Search for the cell housing the specified text and yield its (x, y) center coordinate. 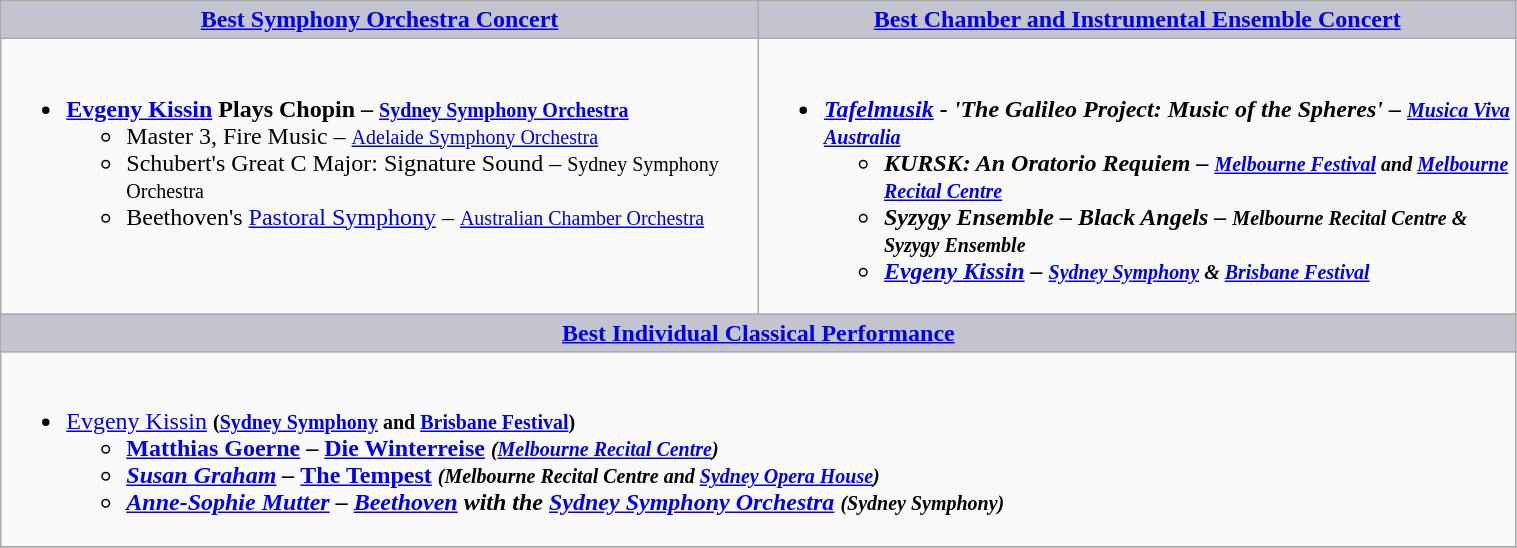
Best Symphony Orchestra Concert (380, 20)
Best Individual Classical Performance (758, 333)
Best Chamber and Instrumental Ensemble Concert (1137, 20)
